Output the [X, Y] coordinate of the center of the cell containing the given text.  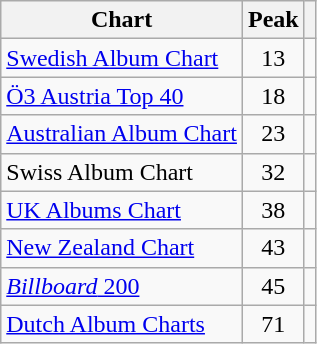
32 [273, 172]
71 [273, 324]
Peak [273, 20]
38 [273, 210]
43 [273, 248]
18 [273, 96]
New Zealand Chart [122, 248]
Dutch Album Charts [122, 324]
Chart [122, 20]
Swedish Album Chart [122, 58]
Australian Album Chart [122, 134]
Swiss Album Chart [122, 172]
Ö3 Austria Top 40 [122, 96]
23 [273, 134]
13 [273, 58]
45 [273, 286]
Billboard 200 [122, 286]
UK Albums Chart [122, 210]
